Return the (X, Y) coordinate for the center point of the cell that contains the specified text.  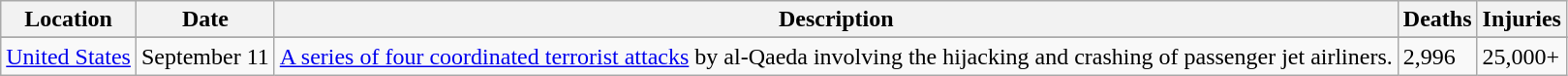
United States (69, 57)
2,996 (1437, 57)
September 11 (205, 57)
Description (836, 19)
Injuries (1522, 19)
25,000+ (1522, 57)
Location (69, 19)
Deaths (1437, 19)
Date (205, 19)
A series of four coordinated terrorist attacks by al-Qaeda involving the hijacking and crashing of passenger jet airliners. (836, 57)
